Detect which cell encompasses the target text, then output its [x, y] center coordinate. 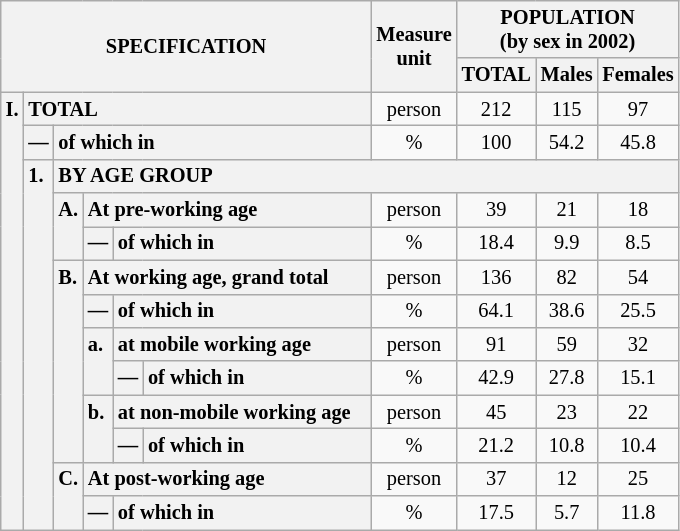
10.8 [567, 445]
54 [638, 277]
At pre-working age [227, 210]
27.8 [567, 378]
38.6 [567, 311]
b. [98, 428]
5.7 [567, 513]
C. [68, 496]
Males [567, 75]
21 [567, 210]
18.4 [496, 243]
54.2 [567, 142]
8.5 [638, 243]
At post-working age [227, 479]
15.1 [638, 378]
25 [638, 479]
12 [567, 479]
23 [567, 412]
Females [638, 75]
10.4 [638, 445]
18 [638, 210]
Measure unit [414, 46]
At working age, grand total [227, 277]
B. [68, 361]
82 [567, 277]
POPULATION (by sex in 2002) [568, 29]
100 [496, 142]
45 [496, 412]
22 [638, 412]
21.2 [496, 445]
59 [567, 344]
25.5 [638, 311]
136 [496, 277]
a. [98, 360]
SPECIFICATION [186, 46]
64.1 [496, 311]
37 [496, 479]
BY AGE GROUP [366, 176]
91 [496, 344]
42.9 [496, 378]
at mobile working age [242, 344]
11.8 [638, 513]
97 [638, 109]
32 [638, 344]
212 [496, 109]
at non-mobile working age [242, 412]
1. [38, 344]
A. [68, 226]
17.5 [496, 513]
9.9 [567, 243]
45.8 [638, 142]
115 [567, 109]
I. [12, 311]
39 [496, 210]
